Detect which cell encompasses the target text, then output its (X, Y) center coordinate. 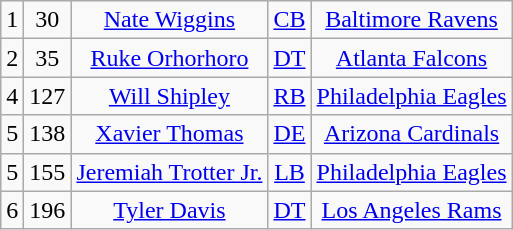
Baltimore Ravens (412, 20)
Los Angeles Rams (412, 210)
Tyler Davis (170, 210)
Arizona Cardinals (412, 134)
30 (48, 20)
Nate Wiggins (170, 20)
4 (12, 96)
35 (48, 58)
6 (12, 210)
1 (12, 20)
Will Shipley (170, 96)
138 (48, 134)
196 (48, 210)
Atlanta Falcons (412, 58)
Ruke Orhorhoro (170, 58)
LB (290, 172)
RB (290, 96)
Jeremiah Trotter Jr. (170, 172)
CB (290, 20)
DE (290, 134)
127 (48, 96)
2 (12, 58)
Xavier Thomas (170, 134)
155 (48, 172)
